Locate the cell with the specified text and output its [x, y] center coordinate. 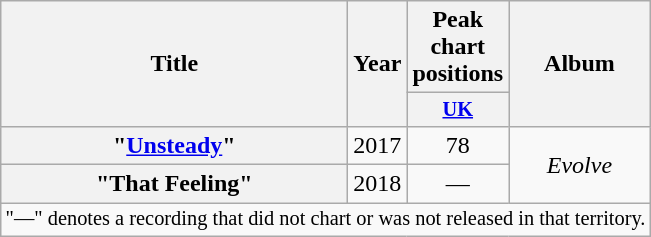
Album [580, 64]
Year [378, 64]
Evolve [580, 164]
Title [174, 64]
— [458, 184]
UK [458, 110]
2017 [378, 145]
Peak chart positions [458, 47]
"—" denotes a recording that did not chart or was not released in that territory. [326, 220]
"That Feeling" [174, 184]
"Unsteady" [174, 145]
2018 [378, 184]
78 [458, 145]
